Output the (X, Y) coordinate of the center of the cell containing the given text.  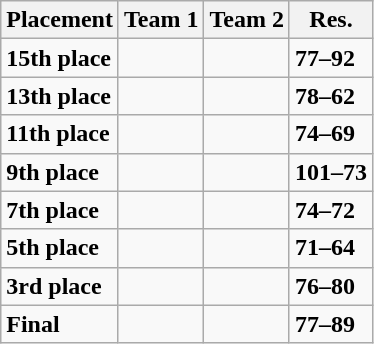
5th place (60, 248)
76–80 (330, 286)
7th place (60, 210)
101–73 (330, 172)
78–62 (330, 96)
11th place (60, 134)
Final (60, 324)
Placement (60, 20)
13th place (60, 96)
15th place (60, 58)
71–64 (330, 248)
3rd place (60, 286)
Team 1 (161, 20)
77–92 (330, 58)
Res. (330, 20)
74–72 (330, 210)
74–69 (330, 134)
77–89 (330, 324)
9th place (60, 172)
Team 2 (247, 20)
